Scan for the cell matching the given text and deliver its (x, y) coordinate at center. 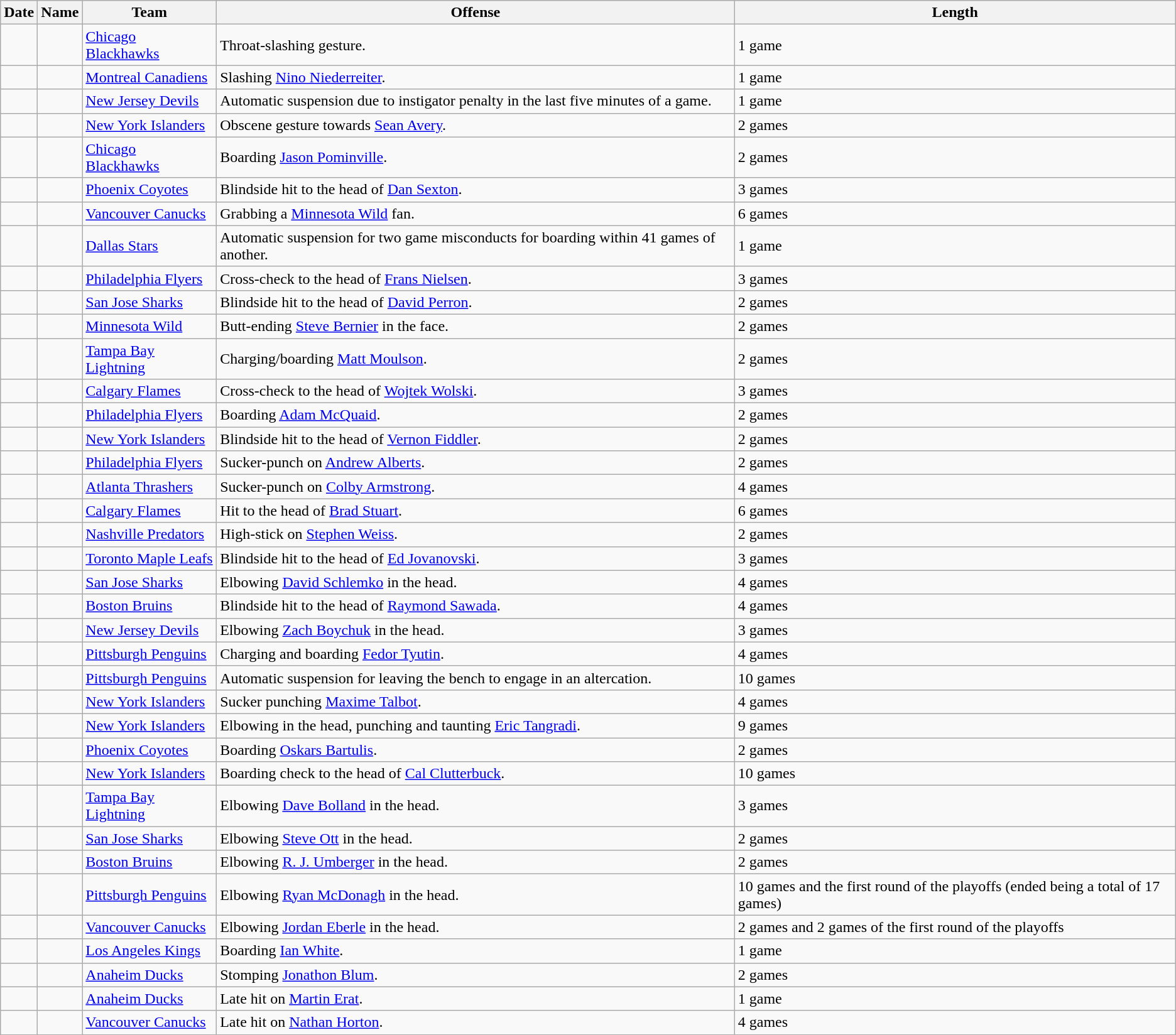
Charging/boarding Matt Moulson. (476, 358)
Sucker-punch on Andrew Alberts. (476, 463)
Elbowing David Schlemko in the head. (476, 582)
Los Angeles Kings (150, 951)
Charging and boarding Fedor Tyutin. (476, 654)
Name (60, 13)
Automatic suspension due to instigator penalty in the last five minutes of a game. (476, 101)
Cross-check to the head of Frans Nielsen. (476, 278)
Dallas Stars (150, 246)
Slashing Nino Niederreiter. (476, 77)
9 games (955, 725)
2 games and 2 games of the first round of the playoffs (955, 927)
Sucker-punch on Colby Armstrong. (476, 487)
Boarding Adam McQuaid. (476, 415)
Blindside hit to the head of Ed Jovanovski. (476, 558)
Obscene gesture towards Sean Avery. (476, 125)
Elbowing Ryan McDonagh in the head. (476, 894)
Late hit on Nathan Horton. (476, 1022)
10 games and the first round of the playoffs (ended being a total of 17 games) (955, 894)
Blindside hit to the head of Raymond Sawada. (476, 606)
Offense (476, 13)
Boarding Ian White. (476, 951)
Blindside hit to the head of Dan Sexton. (476, 190)
Elbowing in the head, punching and taunting Eric Tangradi. (476, 725)
Team (150, 13)
Boarding Oskars Bartulis. (476, 749)
Elbowing R. J. Umberger in the head. (476, 862)
Sucker punching Maxime Talbot. (476, 702)
Butt-ending Steve Bernier in the face. (476, 326)
Elbowing Steve Ott in the head. (476, 838)
Minnesota Wild (150, 326)
Atlanta Thrashers (150, 487)
Stomping Jonathon Blum. (476, 975)
Length (955, 13)
Montreal Canadiens (150, 77)
Automatic suspension for two game misconducts for boarding within 41 games of another. (476, 246)
Blindside hit to the head of David Perron. (476, 302)
Automatic suspension for leaving the bench to engage in an altercation. (476, 678)
Nashville Predators (150, 534)
Elbowing Zach Boychuk in the head. (476, 630)
Grabbing a Minnesota Wild fan. (476, 214)
Toronto Maple Leafs (150, 558)
High-stick on Stephen Weiss. (476, 534)
Elbowing Dave Bolland in the head. (476, 806)
Throat-slashing gesture. (476, 45)
Blindside hit to the head of Vernon Fiddler. (476, 439)
Late hit on Martin Erat. (476, 999)
Hit to the head of Brad Stuart. (476, 511)
Cross-check to the head of Wojtek Wolski. (476, 391)
Elbowing Jordan Eberle in the head. (476, 927)
Date (19, 13)
Boarding check to the head of Cal Clutterbuck. (476, 774)
Boarding Jason Pominville. (476, 157)
